Detect which cell encompasses the target text, then output its [X, Y] center coordinate. 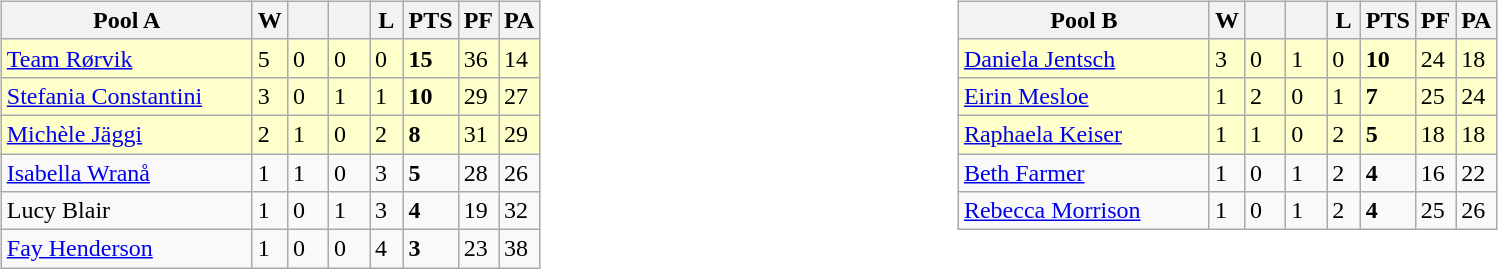
14 [520, 58]
22 [1476, 173]
Stefania Constantini [126, 96]
Pool B [1084, 20]
32 [520, 211]
31 [478, 134]
Daniela Jentsch [1084, 58]
23 [478, 249]
Fay Henderson [126, 249]
Isabella Wranå [126, 173]
38 [520, 249]
Beth Farmer [1084, 173]
7 [1388, 96]
Eirin Mesloe [1084, 96]
16 [1435, 173]
36 [478, 58]
Rebecca Morrison [1084, 211]
Team Rørvik [126, 58]
15 [430, 58]
Pool A [126, 20]
8 [430, 134]
27 [520, 96]
Michèle Jäggi [126, 134]
Raphaela Keiser [1084, 134]
28 [478, 173]
19 [478, 211]
Lucy Blair [126, 211]
